Detect which cell encompasses the target text, then output its [X, Y] center coordinate. 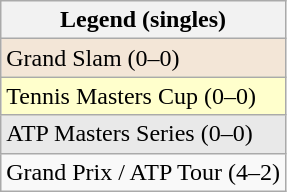
ATP Masters Series (0–0) [144, 134]
Legend (singles) [144, 20]
Tennis Masters Cup (0–0) [144, 96]
Grand Prix / ATP Tour (4–2) [144, 172]
Grand Slam (0–0) [144, 58]
